Extract the [x, y] coordinate from the center of the cell holding the provided text.  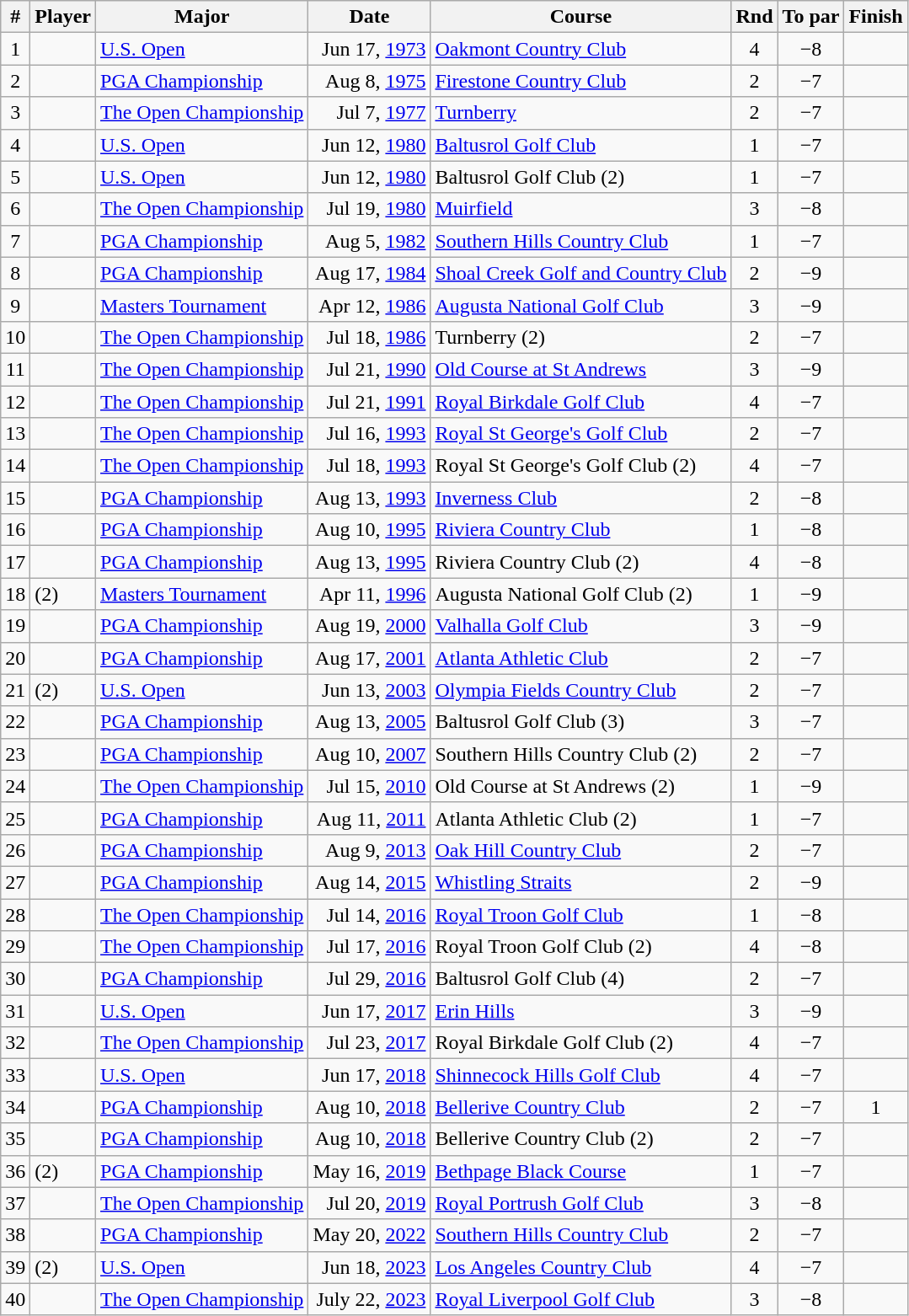
Southern Hills Country Club (2) [581, 754]
Jul 17, 2016 [369, 947]
Royal Liverpool Golf Club [581, 1299]
Jul 23, 2017 [369, 1043]
39 [15, 1267]
6 [15, 209]
32 [15, 1043]
Jul 20, 2019 [369, 1203]
Riviera Country Club (2) [581, 562]
Oak Hill Country Club [581, 850]
18 [15, 594]
Erin Hills [581, 1011]
Whistling Straits [581, 882]
11 [15, 369]
34 [15, 1107]
9 [15, 305]
Bellerive Country Club (2) [581, 1139]
Jul 16, 1993 [369, 434]
Player [63, 17]
Inverness Club [581, 498]
15 [15, 498]
Firestone Country Club [581, 81]
Aug 5, 1982 [369, 241]
Augusta National Golf Club [581, 305]
Atlanta Athletic Club [581, 658]
July 22, 2023 [369, 1299]
Aug 17, 1984 [369, 273]
Shoal Creek Golf and Country Club [581, 273]
Old Course at St Andrews (2) [581, 786]
22 [15, 722]
Old Course at St Andrews [581, 369]
Aug 17, 2001 [369, 658]
21 [15, 690]
5 [15, 177]
Apr 12, 1986 [369, 305]
16 [15, 530]
35 [15, 1139]
13 [15, 434]
Jul 21, 1990 [369, 369]
Aug 13, 1995 [369, 562]
26 [15, 850]
30 [15, 979]
Aug 13, 1993 [369, 498]
14 [15, 466]
Aug 11, 2011 [369, 818]
Oakmont Country Club [581, 49]
40 [15, 1299]
Aug 10, 1995 [369, 530]
Royal St George's Golf Club (2) [581, 466]
Olympia Fields Country Club [581, 690]
Augusta National Golf Club (2) [581, 594]
Jun 17, 1973 [369, 49]
Jun 17, 2017 [369, 1011]
36 [15, 1171]
Apr 11, 1996 [369, 594]
Date [369, 17]
Turnberry [581, 113]
Jul 19, 1980 [369, 209]
23 [15, 754]
Royal Troon Golf Club [581, 914]
27 [15, 882]
Royal Birkdale Golf Club [581, 402]
Aug 10, 2007 [369, 754]
# [15, 17]
Jul 14, 2016 [369, 914]
Riviera Country Club [581, 530]
Finish [876, 17]
Aug 14, 2015 [369, 882]
37 [15, 1203]
Course [581, 17]
31 [15, 1011]
Jul 29, 2016 [369, 979]
28 [15, 914]
8 [15, 273]
Jul 15, 2010 [369, 786]
Rnd [755, 17]
Aug 13, 2005 [369, 722]
Jul 18, 1986 [369, 337]
7 [15, 241]
Jul 7, 1977 [369, 113]
33 [15, 1075]
Bellerive Country Club [581, 1107]
Jun 17, 2018 [369, 1075]
25 [15, 818]
Baltusrol Golf Club (3) [581, 722]
29 [15, 947]
20 [15, 658]
Major [202, 17]
Baltusrol Golf Club [581, 145]
Muirfield [581, 209]
Los Angeles Country Club [581, 1267]
Aug 9, 2013 [369, 850]
19 [15, 626]
10 [15, 337]
Baltusrol Golf Club (4) [581, 979]
24 [15, 786]
Shinnecock Hills Golf Club [581, 1075]
May 20, 2022 [369, 1235]
May 16, 2019 [369, 1171]
Royal Troon Golf Club (2) [581, 947]
Aug 8, 1975 [369, 81]
Aug 19, 2000 [369, 626]
17 [15, 562]
Royal Birkdale Golf Club (2) [581, 1043]
Baltusrol Golf Club (2) [581, 177]
Atlanta Athletic Club (2) [581, 818]
To par [810, 17]
Valhalla Golf Club [581, 626]
Royal Portrush Golf Club [581, 1203]
Royal St George's Golf Club [581, 434]
Jun 13, 2003 [369, 690]
Bethpage Black Course [581, 1171]
Jul 21, 1991 [369, 402]
Jul 18, 1993 [369, 466]
38 [15, 1235]
Turnberry (2) [581, 337]
Jun 18, 2023 [369, 1267]
12 [15, 402]
